Provide the [X, Y] coordinate of the cell's center where the given text is located.  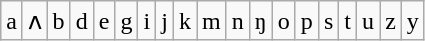
n [238, 21]
a [12, 21]
d [82, 21]
j [165, 21]
o [284, 21]
b [58, 21]
k [184, 21]
t [348, 21]
z [391, 21]
ŋ [260, 21]
u [368, 21]
p [306, 21]
g [126, 21]
y [412, 21]
s [328, 21]
i [147, 21]
ʌ [34, 21]
e [104, 21]
m [211, 21]
